Scan for the cell matching the given text and deliver its [X, Y] coordinate at center. 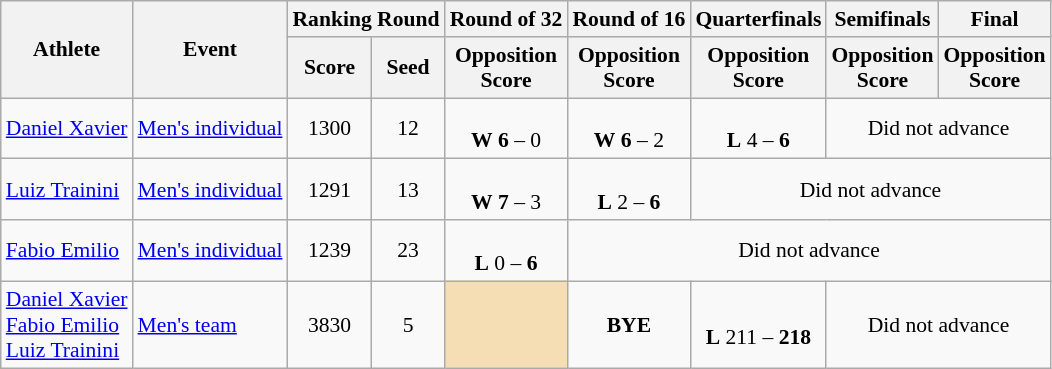
BYE [628, 324]
Men's team [210, 324]
L 0 – 6 [506, 250]
5 [408, 324]
12 [408, 128]
L 211 – 218 [758, 324]
W 6 – 0 [506, 128]
1291 [329, 190]
1300 [329, 128]
Fabio Emilio [67, 250]
W 6 – 2 [628, 128]
Seed [408, 68]
Event [210, 50]
Daniel Xavier [67, 128]
3830 [329, 324]
Ranking Round [366, 19]
13 [408, 190]
23 [408, 250]
Score [329, 68]
L 2 – 6 [628, 190]
1239 [329, 250]
Final [994, 19]
Semifinals [882, 19]
Daniel XavierFabio EmilioLuiz Trainini [67, 324]
Athlete [67, 50]
W 7 – 3 [506, 190]
Round of 16 [628, 19]
Luiz Trainini [67, 190]
L 4 – 6 [758, 128]
Round of 32 [506, 19]
Quarterfinals [758, 19]
